Provide the [x, y] coordinate of the cell's center where the given text is located.  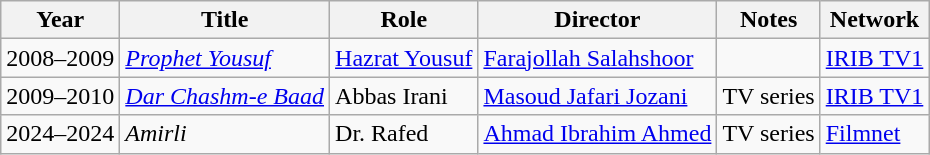
Role [404, 20]
Dr. Rafed [404, 134]
2008–2009 [60, 58]
Notes [768, 20]
Masoud Jafari Jozani [598, 96]
2009–2010 [60, 96]
Prophet Yousuf [225, 58]
Amirli [225, 134]
Year [60, 20]
Network [874, 20]
2024–2024 [60, 134]
Abbas Irani [404, 96]
Filmnet [874, 134]
Director [598, 20]
Ahmad Ibrahim Ahmed [598, 134]
Farajollah Salahshoor [598, 58]
Title [225, 20]
Dar Chashm-e Baad [225, 96]
Hazrat Yousuf [404, 58]
